Identify which cell holds the provided text, then report its [x, y] central coordinate. 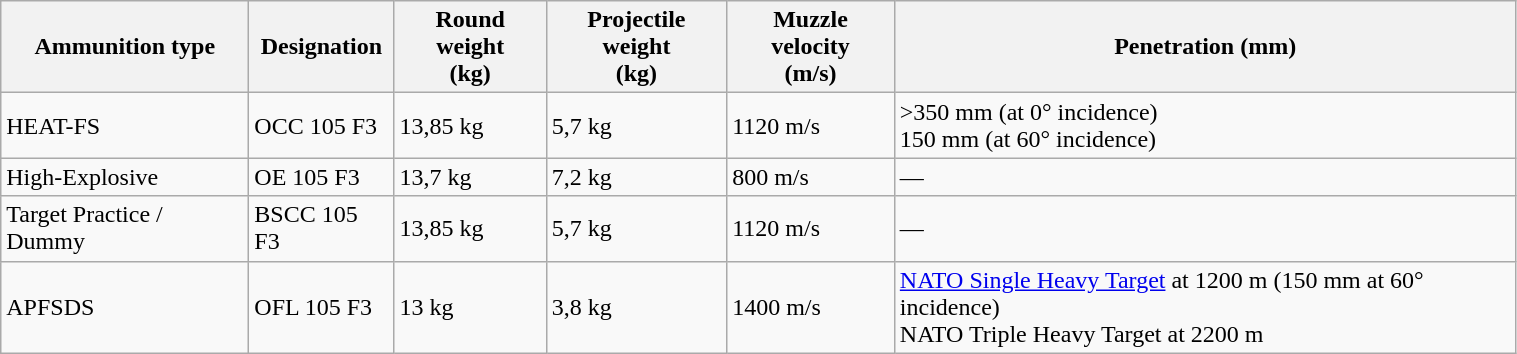
OFL 105 F3 [322, 307]
800 m/s [811, 177]
13,7 kg [470, 177]
APFSDS [125, 307]
1400 m/s [811, 307]
Muzzle velocity(m/s) [811, 47]
3,8 kg [636, 307]
NATO Single Heavy Target at 1200 m (150 mm at 60° incidence)NATO Triple Heavy Target at 2200 m [1205, 307]
OE 105 F3 [322, 177]
HEAT-FS [125, 126]
BSCC 105 F3 [322, 228]
Projectile weight(kg) [636, 47]
>350 mm (at 0° incidence)150 mm (at 60° incidence) [1205, 126]
7,2 kg [636, 177]
Penetration (mm) [1205, 47]
Designation [322, 47]
Ammunition type [125, 47]
13 kg [470, 307]
Round weight(kg) [470, 47]
OCC 105 F3 [322, 126]
High-Explosive [125, 177]
Target Practice / Dummy [125, 228]
